Capture the cell that displays the provided text and extract its [X, Y] central coordinate. 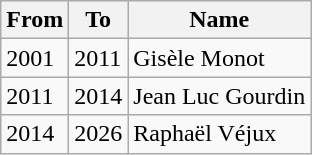
From [35, 20]
Raphaël Véjux [220, 134]
2026 [98, 134]
To [98, 20]
Gisèle Monot [220, 58]
Name [220, 20]
2001 [35, 58]
Jean Luc Gourdin [220, 96]
